Search for the cell housing the specified text and yield its (X, Y) center coordinate. 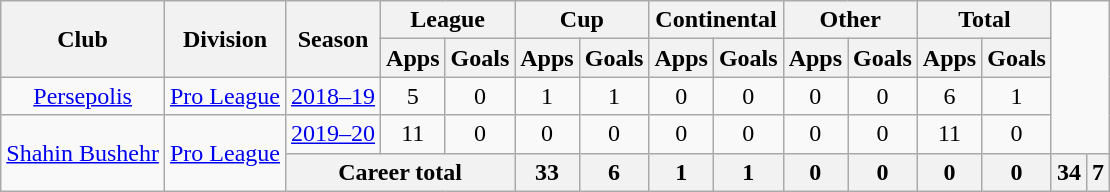
Continental (716, 20)
7 (1098, 172)
2019–20 (334, 134)
Other (850, 20)
Division (224, 39)
Persepolis (83, 96)
Shahin Bushehr (83, 153)
Season (334, 39)
Cup (582, 20)
33 (547, 172)
Total (984, 20)
Career total (400, 172)
5 (413, 96)
Club (83, 39)
34 (1068, 172)
League (448, 20)
2018–19 (334, 96)
